From the cell containing the given text, extract its center point as (X, Y) coordinate. 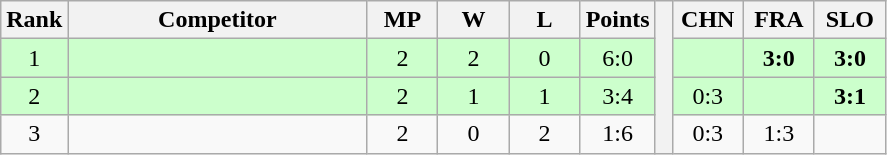
CHN (708, 20)
Points (618, 20)
1:3 (778, 134)
MP (402, 20)
1:6 (618, 134)
3:4 (618, 96)
L (544, 20)
FRA (778, 20)
6:0 (618, 58)
3 (34, 134)
Competitor (218, 20)
SLO (850, 20)
Rank (34, 20)
3:1 (850, 96)
W (474, 20)
